Find where the given text appears and provide that cell's center as (X, Y) coordinate. 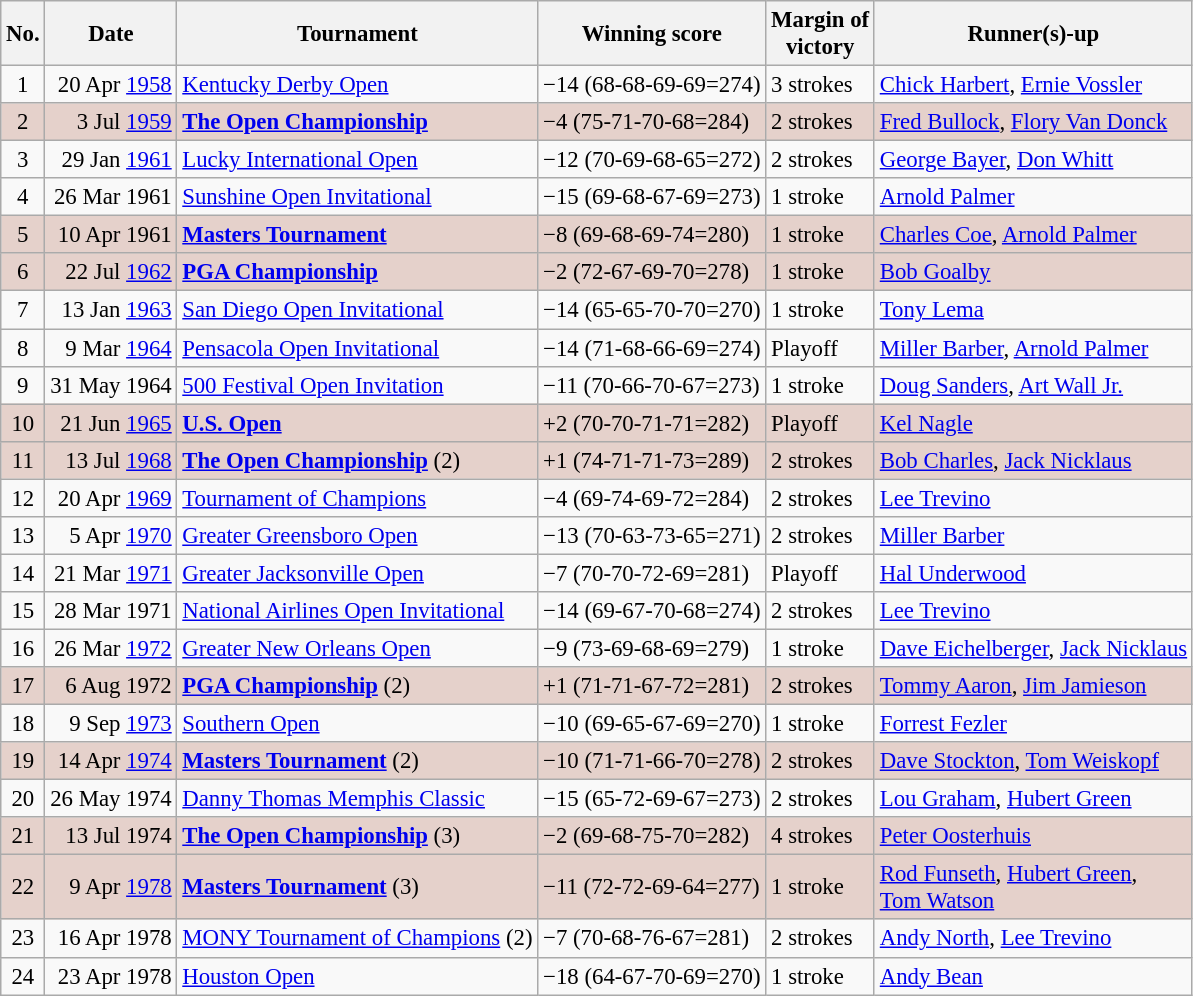
Greater Jacksonville Open (358, 573)
15 (23, 611)
Date (111, 34)
−14 (69-67-70-68=274) (652, 611)
6 Aug 1972 (111, 686)
26 Mar 1972 (111, 648)
−8 (69-68-69-74=280) (652, 235)
National Airlines Open Invitational (358, 611)
20 Apr 1958 (111, 85)
Masters Tournament (3) (358, 888)
Dave Eichelberger, Jack Nicklaus (1033, 648)
Bob Charles, Jack Nicklaus (1033, 460)
−7 (70-70-72-69=281) (652, 573)
19 (23, 761)
28 Mar 1971 (111, 611)
George Bayer, Don Whitt (1033, 160)
11 (23, 460)
PGA Championship (358, 273)
5 (23, 235)
13 Jul 1968 (111, 460)
Hal Underwood (1033, 573)
−2 (72-67-69-70=278) (652, 273)
Andy North, Lee Trevino (1033, 939)
Miller Barber, Arnold Palmer (1033, 348)
−18 (64-67-70-69=270) (652, 976)
+2 (70-70-71-71=282) (652, 423)
Tournament (358, 34)
14 (23, 573)
−11 (70-66-70-67=273) (652, 385)
5 Apr 1970 (111, 536)
Chick Harbert, Ernie Vossler (1033, 85)
Tournament of Champions (358, 498)
Rod Funseth, Hubert Green, Tom Watson (1033, 888)
Fred Bullock, Flory Van Donck (1033, 122)
Charles Coe, Arnold Palmer (1033, 235)
Dave Stockton, Tom Weiskopf (1033, 761)
9 Sep 1973 (111, 724)
14 Apr 1974 (111, 761)
4 strokes (820, 836)
20 Apr 1969 (111, 498)
−2 (69-68-75-70=282) (652, 836)
500 Festival Open Invitation (358, 385)
Kentucky Derby Open (358, 85)
2 (23, 122)
16 (23, 648)
Runner(s)-up (1033, 34)
The Open Championship (2) (358, 460)
Forrest Fezler (1033, 724)
22 (23, 888)
9 Mar 1964 (111, 348)
9 Apr 1978 (111, 888)
−14 (68-68-69-69=274) (652, 85)
10 Apr 1961 (111, 235)
Andy Bean (1033, 976)
1 (23, 85)
−4 (75-71-70-68=284) (652, 122)
−7 (70-68-76-67=281) (652, 939)
9 (23, 385)
MONY Tournament of Champions (2) (358, 939)
−12 (70-69-68-65=272) (652, 160)
Greater New Orleans Open (358, 648)
−4 (69-74-69-72=284) (652, 498)
21 Jun 1965 (111, 423)
29 Jan 1961 (111, 160)
13 (23, 536)
16 Apr 1978 (111, 939)
Houston Open (358, 976)
−15 (65-72-69-67=273) (652, 799)
−10 (69-65-67-69=270) (652, 724)
Southern Open (358, 724)
−14 (65-65-70-70=270) (652, 310)
Miller Barber (1033, 536)
26 May 1974 (111, 799)
+1 (74-71-71-73=289) (652, 460)
Tommy Aaron, Jim Jamieson (1033, 686)
−14 (71-68-66-69=274) (652, 348)
San Diego Open Invitational (358, 310)
12 (23, 498)
Pensacola Open Invitational (358, 348)
26 Mar 1961 (111, 197)
23 (23, 939)
22 Jul 1962 (111, 273)
13 Jan 1963 (111, 310)
Arnold Palmer (1033, 197)
−15 (69-68-67-69=273) (652, 197)
Doug Sanders, Art Wall Jr. (1033, 385)
Margin ofvictory (820, 34)
6 (23, 273)
17 (23, 686)
Masters Tournament (2) (358, 761)
U.S. Open (358, 423)
Peter Oosterhuis (1033, 836)
PGA Championship (2) (358, 686)
+1 (71-71-67-72=281) (652, 686)
Sunshine Open Invitational (358, 197)
The Open Championship (358, 122)
−11 (72-72-69-64=277) (652, 888)
Kel Nagle (1033, 423)
21 Mar 1971 (111, 573)
The Open Championship (3) (358, 836)
No. (23, 34)
−13 (70-63-73-65=271) (652, 536)
Danny Thomas Memphis Classic (358, 799)
24 (23, 976)
Lou Graham, Hubert Green (1033, 799)
7 (23, 310)
13 Jul 1974 (111, 836)
18 (23, 724)
Lucky International Open (358, 160)
31 May 1964 (111, 385)
Greater Greensboro Open (358, 536)
10 (23, 423)
20 (23, 799)
3 strokes (820, 85)
−9 (73-69-68-69=279) (652, 648)
4 (23, 197)
3 Jul 1959 (111, 122)
8 (23, 348)
21 (23, 836)
Masters Tournament (358, 235)
Winning score (652, 34)
−10 (71-71-66-70=278) (652, 761)
23 Apr 1978 (111, 976)
3 (23, 160)
Bob Goalby (1033, 273)
Tony Lema (1033, 310)
